From the cell containing the given text, extract its center point as (X, Y) coordinate. 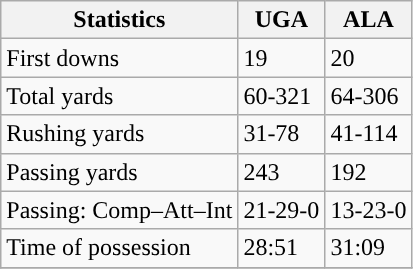
Total yards (120, 96)
Statistics (120, 20)
Passing yards (120, 172)
64-306 (368, 96)
41-114 (368, 134)
13-23-0 (368, 210)
Passing: Comp–Att–Int (120, 210)
243 (282, 172)
31-78 (282, 134)
Rushing yards (120, 134)
21-29-0 (282, 210)
First downs (120, 58)
60-321 (282, 96)
UGA (282, 20)
19 (282, 58)
31:09 (368, 248)
192 (368, 172)
28:51 (282, 248)
20 (368, 58)
Time of possession (120, 248)
ALA (368, 20)
